Scan for the cell matching the given text and deliver its [x, y] coordinate at center. 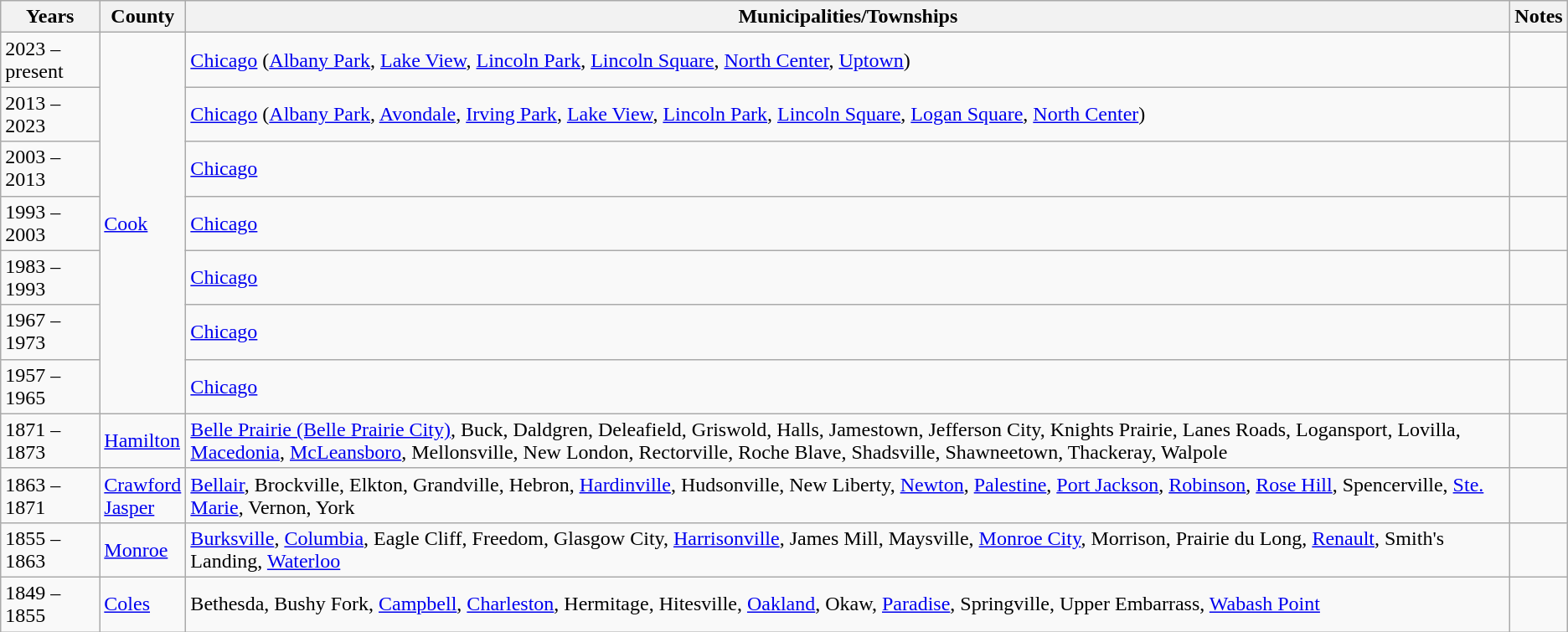
2013 – 2023 [50, 114]
Bethesda, Bushy Fork, Campbell, Charleston, Hermitage, Hitesville, Oakland, Okaw, Paradise, Springville, Upper Embarrass, Wabash Point [848, 604]
Years [50, 17]
1849 – 1855 [50, 604]
1863 – 1871 [50, 496]
County [142, 17]
1967 – 1973 [50, 331]
CrawfordJasper [142, 496]
1871 – 1873 [50, 440]
Municipalities/Townships [848, 17]
Chicago (Albany Park, Lake View, Lincoln Park, Lincoln Square, North Center, Uptown) [848, 60]
Monroe [142, 549]
Cook [142, 223]
Coles [142, 604]
1993 – 2003 [50, 223]
1983 – 1993 [50, 278]
Notes [1539, 17]
2003 – 2013 [50, 169]
2023 – present [50, 60]
Hamilton [142, 440]
1957 – 1965 [50, 387]
Chicago (Albany Park, Avondale, Irving Park, Lake View, Lincoln Park, Lincoln Square, Logan Square, North Center) [848, 114]
1855 – 1863 [50, 549]
